Extract the (X, Y) coordinate from the center of the cell holding the provided text.  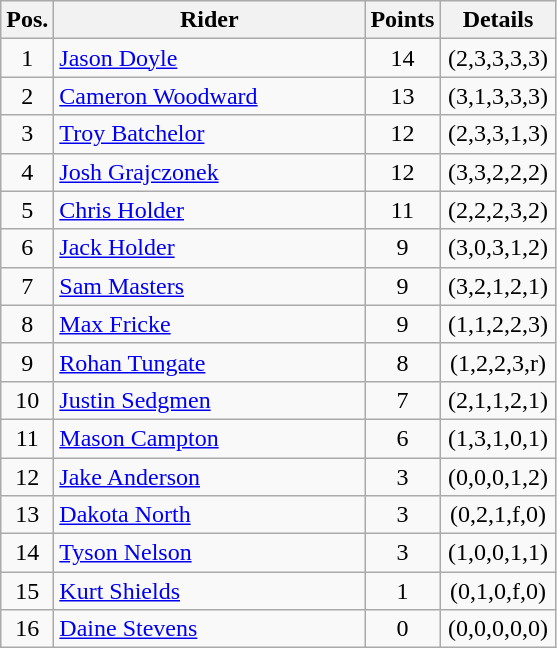
(3,1,3,3,3) (498, 96)
10 (28, 400)
Rider (210, 20)
Jason Doyle (210, 58)
(2,3,3,3,3) (498, 58)
Troy Batchelor (210, 134)
Daine Stevens (210, 629)
(3,3,2,2,2) (498, 172)
Cameron Woodward (210, 96)
15 (28, 591)
(3,2,1,2,1) (498, 286)
(3,0,3,1,2) (498, 248)
Dakota North (210, 515)
4 (28, 172)
(2,1,1,2,1) (498, 400)
Pos. (28, 20)
Chris Holder (210, 210)
Sam Masters (210, 286)
(1,3,1,0,1) (498, 438)
Jake Anderson (210, 477)
Mason Campton (210, 438)
Jack Holder (210, 248)
16 (28, 629)
(0,0,0,0,0) (498, 629)
(2,2,2,3,2) (498, 210)
Kurt Shields (210, 591)
Points (402, 20)
0 (402, 629)
Details (498, 20)
Max Fricke (210, 324)
Rohan Tungate (210, 362)
2 (28, 96)
Tyson Nelson (210, 553)
(1,0,0,1,1) (498, 553)
(0,2,1,f,0) (498, 515)
Josh Grajczonek (210, 172)
(2,3,3,1,3) (498, 134)
Justin Sedgmen (210, 400)
5 (28, 210)
(0,1,0,f,0) (498, 591)
(1,1,2,2,3) (498, 324)
(0,0,0,1,2) (498, 477)
(1,2,2,3,r) (498, 362)
